Scan for the cell matching the given text and deliver its [x, y] coordinate at center. 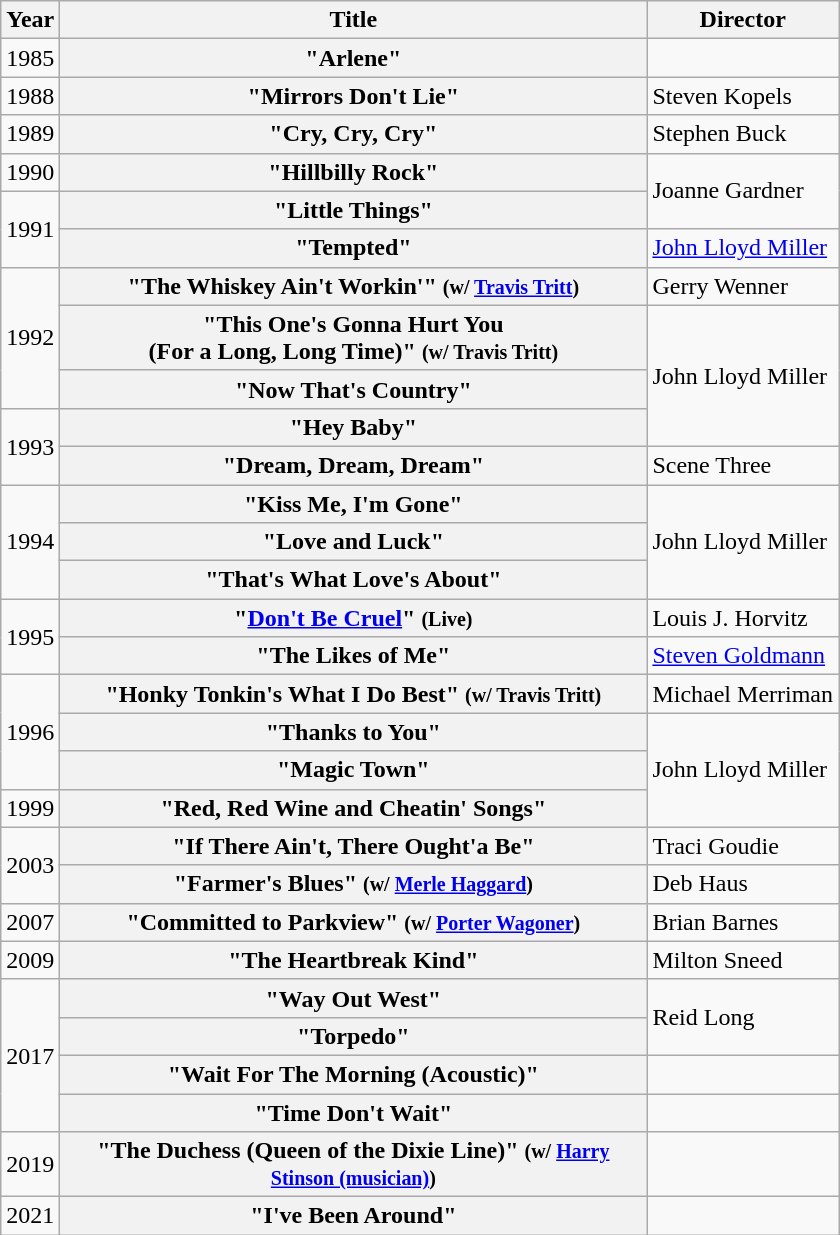
"This One's Gonna Hurt You(For a Long, Long Time)" (w/ Travis Tritt) [354, 338]
"Arlene" [354, 58]
"I've Been Around" [354, 1216]
"Don't Be Cruel" (Live) [354, 618]
"Mirrors Don't Lie" [354, 96]
Milton Sneed [743, 960]
"Tempted" [354, 248]
"Wait For The Morning (Acoustic)" [354, 1074]
2003 [30, 865]
"Cry, Cry, Cry" [354, 134]
Deb Haus [743, 884]
1989 [30, 134]
"Torpedo" [354, 1036]
"Time Don't Wait" [354, 1113]
2021 [30, 1216]
"The Whiskey Ain't Workin'" (w/ Travis Tritt) [354, 286]
"Kiss Me, I'm Gone" [354, 503]
"Honky Tonkin's What I Do Best" (w/ Travis Tritt) [354, 694]
1990 [30, 172]
1992 [30, 338]
"The Likes of Me" [354, 656]
"The Heartbreak Kind" [354, 960]
1995 [30, 637]
2007 [30, 922]
Joanne Gardner [743, 191]
"Red, Red Wine and Cheatin' Songs" [354, 808]
"Way Out West" [354, 998]
2017 [30, 1055]
1994 [30, 541]
"Thanks to You" [354, 732]
"The Duchess (Queen of the Dixie Line)" (w/ Harry Stinson (musician)) [354, 1164]
Scene Three [743, 465]
"Hey Baby" [354, 427]
"Little Things" [354, 210]
1999 [30, 808]
"Magic Town" [354, 770]
2019 [30, 1164]
1985 [30, 58]
Steven Goldmann [743, 656]
"Committed to Parkview" (w/ Porter Wagoner) [354, 922]
1988 [30, 96]
"Farmer's Blues" (w/ Merle Haggard) [354, 884]
"Hillbilly Rock" [354, 172]
"Dream, Dream, Dream" [354, 465]
Traci Goudie [743, 846]
1993 [30, 446]
Year [30, 20]
1991 [30, 229]
"That's What Love's About" [354, 580]
2009 [30, 960]
Brian Barnes [743, 922]
"Love and Luck" [354, 542]
"Now That's Country" [354, 389]
Stephen Buck [743, 134]
Director [743, 20]
Louis J. Horvitz [743, 618]
1996 [30, 732]
Michael Merriman [743, 694]
Title [354, 20]
Gerry Wenner [743, 286]
Steven Kopels [743, 96]
Reid Long [743, 1017]
"If There Ain't, There Ought'a Be" [354, 846]
